Pinpoint the cell where the given text exists, returning its [x, y] midpoint coordinate. 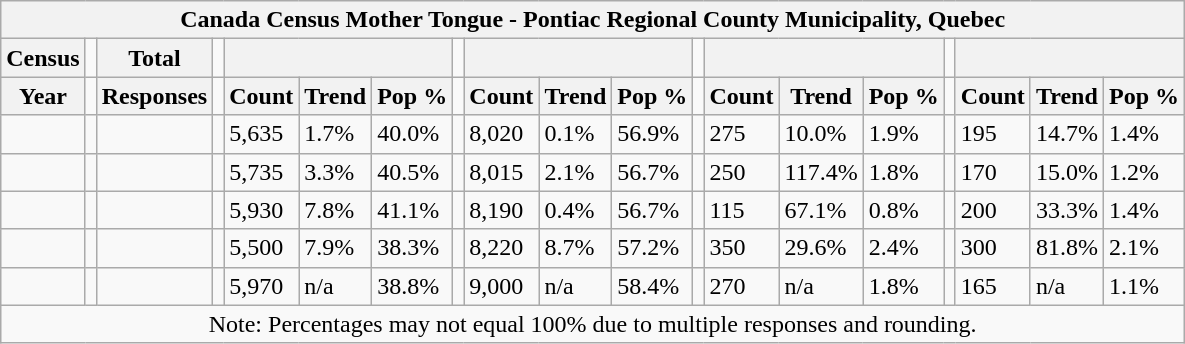
3.3% [336, 172]
81.8% [1066, 248]
14.7% [1066, 134]
5,930 [262, 210]
350 [742, 248]
Census [43, 58]
29.6% [821, 248]
Responses [154, 96]
115 [742, 210]
0.4% [576, 210]
8,020 [502, 134]
270 [742, 286]
200 [992, 210]
67.1% [821, 210]
Total [154, 58]
300 [992, 248]
Canada Census Mother Tongue - Pontiac Regional County Municipality, Quebec [593, 20]
170 [992, 172]
38.3% [412, 248]
5,735 [262, 172]
57.2% [652, 248]
56.9% [652, 134]
250 [742, 172]
5,970 [262, 286]
10.0% [821, 134]
7.9% [336, 248]
5,500 [262, 248]
Year [43, 96]
38.8% [412, 286]
33.3% [1066, 210]
8,015 [502, 172]
1.1% [1144, 286]
1.7% [336, 134]
117.4% [821, 172]
8,190 [502, 210]
2.4% [904, 248]
40.0% [412, 134]
58.4% [652, 286]
40.5% [412, 172]
41.1% [412, 210]
1.2% [1144, 172]
9,000 [502, 286]
275 [742, 134]
8,220 [502, 248]
165 [992, 286]
7.8% [336, 210]
8.7% [576, 248]
0.8% [904, 210]
Note: Percentages may not equal 100% due to multiple responses and rounding. [593, 324]
15.0% [1066, 172]
1.9% [904, 134]
195 [992, 134]
0.1% [576, 134]
5,635 [262, 134]
